Extract the (x, y) coordinate from the center of the cell holding the provided text.  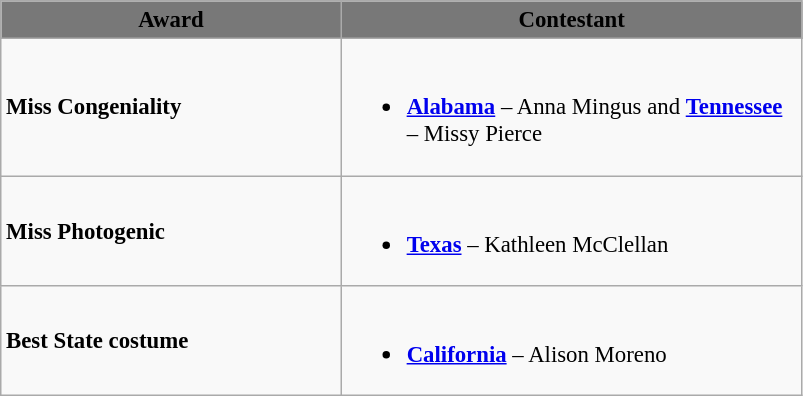
Alabama – Anna Mingus and Tennessee – Missy Pierce (572, 108)
Contestant (572, 20)
California – Alison Moreno (572, 341)
Miss Photogenic (172, 231)
Miss Congeniality (172, 108)
Texas – Kathleen McClellan (572, 231)
Award (172, 20)
Best State costume (172, 341)
